Search for the cell housing the specified text and yield its (x, y) center coordinate. 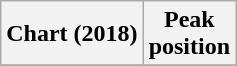
Peakposition (189, 34)
Chart (2018) (72, 34)
